Capture the cell that displays the provided text and extract its (x, y) central coordinate. 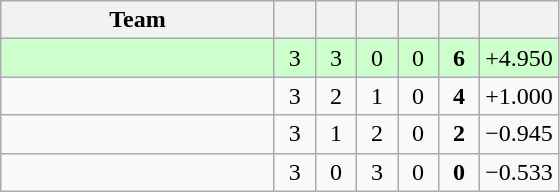
6 (460, 58)
4 (460, 96)
+4.950 (520, 58)
−0.533 (520, 172)
+1.000 (520, 96)
Team (138, 20)
−0.945 (520, 134)
